Pinpoint the cell where the given text exists, returning its [X, Y] midpoint coordinate. 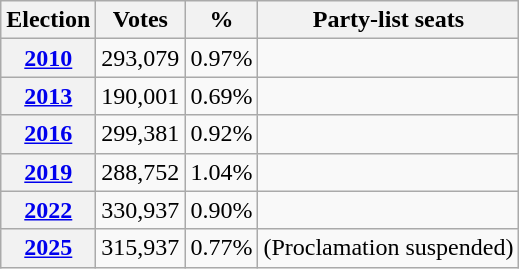
288,752 [140, 172]
Party-list seats [388, 20]
315,937 [140, 248]
0.69% [222, 96]
2013 [48, 96]
293,079 [140, 58]
299,381 [140, 134]
2010 [48, 58]
330,937 [140, 210]
1.04% [222, 172]
190,001 [140, 96]
% [222, 20]
0.97% [222, 58]
(Proclamation suspended) [388, 248]
Election [48, 20]
2016 [48, 134]
Votes [140, 20]
0.90% [222, 210]
0.77% [222, 248]
2022 [48, 210]
2025 [48, 248]
0.92% [222, 134]
2019 [48, 172]
